Find where the given text appears and provide that cell's center as (x, y) coordinate. 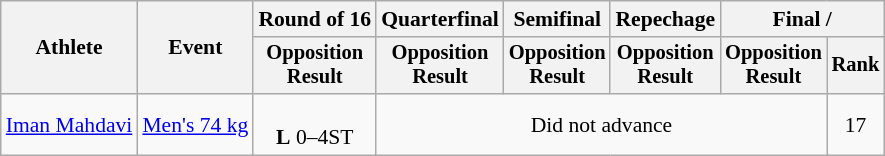
Final / (802, 19)
17 (856, 124)
Did not advance (601, 124)
Men's 74 kg (195, 124)
L 0–4ST (314, 124)
Round of 16 (314, 19)
Athlete (70, 48)
Event (195, 48)
Repechage (665, 19)
Quarterfinal (440, 19)
Semifinal (558, 19)
Rank (856, 66)
Iman Mahdavi (70, 124)
